Pinpoint the cell where the given text exists, returning its (X, Y) midpoint coordinate. 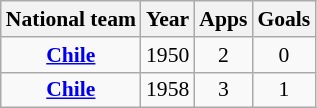
3 (223, 90)
1 (284, 90)
Year (168, 19)
0 (284, 55)
Apps (223, 19)
2 (223, 55)
1958 (168, 90)
National team (71, 19)
Goals (284, 19)
1950 (168, 55)
